Provide the [x, y] coordinate of the cell's center where the given text is located.  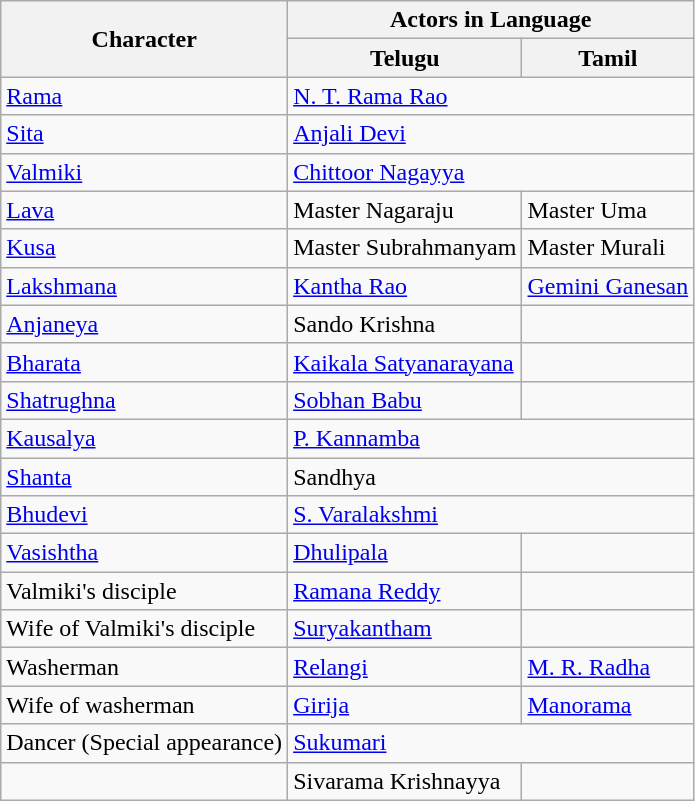
Dancer (Special appearance) [144, 743]
Sando Krishna [405, 324]
Gemini Ganesan [608, 286]
Kausalya [144, 438]
Telugu [405, 58]
Suryakantham [405, 629]
Sivarama Krishnayya [405, 781]
M. R. Radha [608, 667]
Wife of washerman [144, 705]
Relangi [405, 667]
Sobhan Babu [405, 400]
Shatrughna [144, 400]
N. T. Rama Rao [491, 96]
Kaikala Satyanarayana [405, 362]
Master Nagaraju [405, 210]
Master Subrahmanyam [405, 248]
Kusa [144, 248]
Chittoor Nagayya [491, 172]
Vasishtha [144, 553]
Master Murali [608, 248]
Actors in Language [491, 20]
Dhulipala [405, 553]
Character [144, 39]
Sandhya [491, 477]
Anjali Devi [491, 134]
Sita [144, 134]
Kantha Rao [405, 286]
Bhudevi [144, 515]
Rama [144, 96]
Master Uma [608, 210]
Tamil [608, 58]
Ramana Reddy [405, 591]
Anjaneya [144, 324]
S. Varalakshmi [491, 515]
Lava [144, 210]
P. Kannamba [491, 438]
Valmiki [144, 172]
Washerman [144, 667]
Wife of Valmiki's disciple [144, 629]
Lakshmana [144, 286]
Shanta [144, 477]
Bharata [144, 362]
Girija [405, 705]
Manorama [608, 705]
Sukumari [491, 743]
Valmiki's disciple [144, 591]
